Locate the cell with the specified text and output its [X, Y] center coordinate. 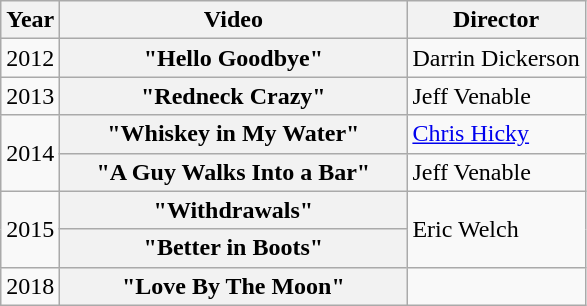
2015 [30, 229]
"Redneck Crazy" [234, 96]
"Better in Boots" [234, 248]
"Whiskey in My Water" [234, 134]
Chris Hicky [496, 134]
2018 [30, 286]
2014 [30, 153]
Video [234, 20]
Year [30, 20]
"Hello Goodbye" [234, 58]
Director [496, 20]
2012 [30, 58]
"Withdrawals" [234, 210]
"A Guy Walks Into a Bar" [234, 172]
Darrin Dickerson [496, 58]
2013 [30, 96]
Eric Welch [496, 229]
"Love By The Moon" [234, 286]
